Pinpoint the cell where the given text exists, returning its (X, Y) midpoint coordinate. 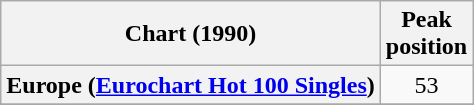
Europe (Eurochart Hot 100 Singles) (191, 85)
53 (426, 85)
Peakposition (426, 34)
Chart (1990) (191, 34)
